Search for the cell housing the specified text and yield its [x, y] center coordinate. 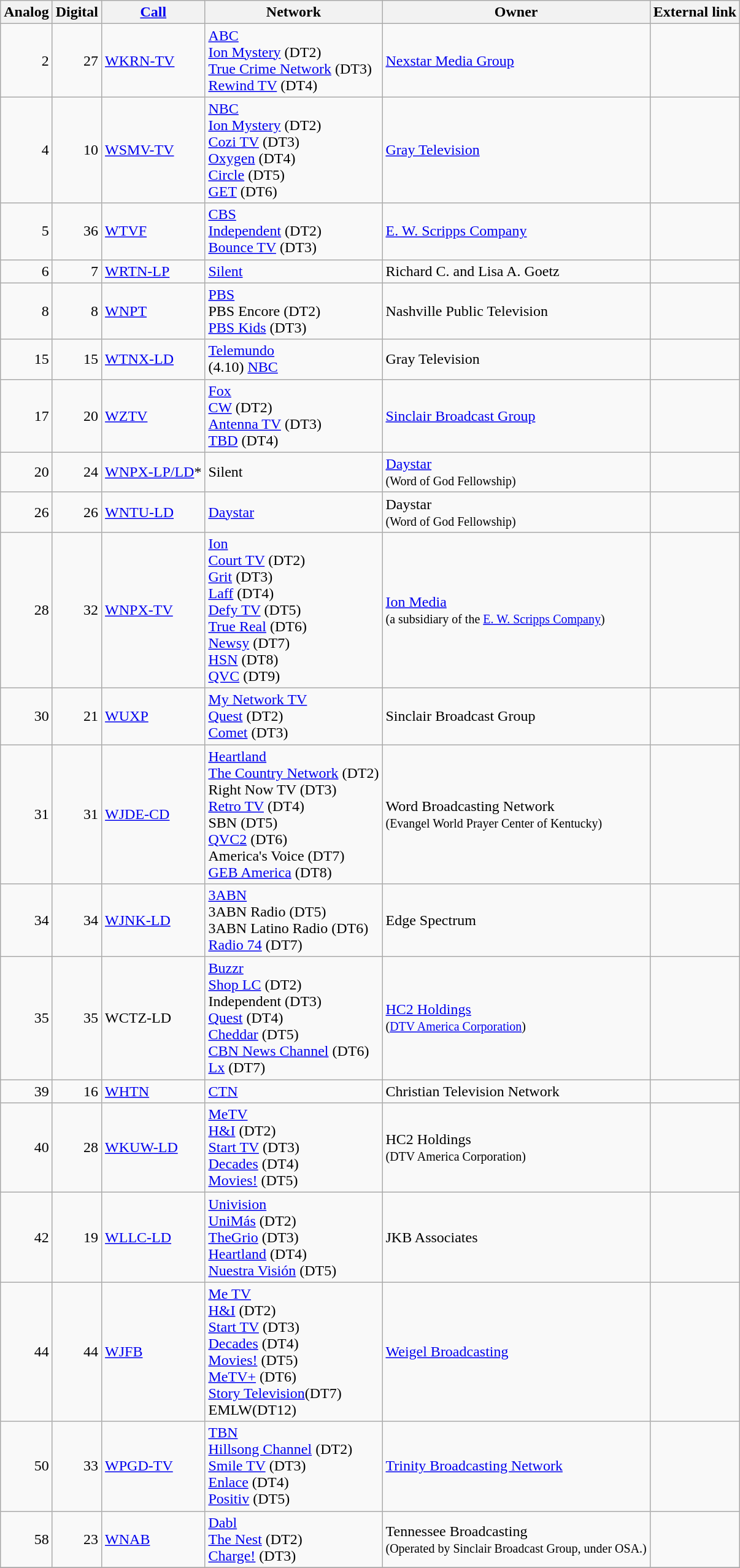
CBSIndependent (DT2)Bounce TV (DT3) [293, 231]
WSMV-TV [153, 150]
WTVF [153, 231]
Richard C. and Lisa A. Goetz [516, 271]
WRTN-LP [153, 271]
30 [26, 716]
Nashville Public Television [516, 311]
DablThe Nest (DT2)Charge! (DT3) [293, 1539]
Call [153, 12]
Nexstar Media Group [516, 60]
Telemundo (4.10) NBC [293, 359]
Christian Television Network [516, 1091]
Owner [516, 12]
21 [77, 716]
32 [77, 610]
My Network TVQuest (DT2)Comet (DT3) [293, 716]
19 [77, 1237]
27 [77, 60]
33 [77, 1466]
5 [26, 231]
Daystar [293, 512]
WNPT [153, 311]
23 [77, 1539]
36 [77, 231]
WTNX-LD [153, 359]
WNAB [153, 1539]
WLLC-LD [153, 1237]
Word Broadcasting Network(Evangel World Prayer Center of Kentucky) [516, 815]
24 [77, 472]
WHTN [153, 1091]
3ABN3ABN Radio (DT5)3ABN Latino Radio (DT6)Radio 74 (DT7) [293, 920]
WKRN-TV [153, 60]
Edge Spectrum [516, 920]
39 [26, 1091]
WPGD-TV [153, 1466]
External link [695, 12]
58 [26, 1539]
WKUW-LD [153, 1148]
50 [26, 1466]
CTN [293, 1091]
ABCIon Mystery (DT2)True Crime Network (DT3)Rewind TV (DT4) [293, 60]
WJNK-LD [153, 920]
16 [77, 1091]
Analog [26, 12]
WNTU-LD [153, 512]
Tennessee Broadcasting(Operated by Sinclair Broadcast Group, under OSA.) [516, 1539]
Network [293, 12]
WZTV [153, 416]
WUXP [153, 716]
42 [26, 1237]
WNPX-LP/LD* [153, 472]
WJDE-CD [153, 815]
BuzzrShop LC (DT2)Independent (DT3)Quest (DT4)Cheddar (DT5)CBN News Channel (DT6)Lx (DT7) [293, 1018]
NBCIon Mystery (DT2)Cozi TV (DT3)Oxygen (DT4)Circle (DT5)GET (DT6) [293, 150]
IonCourt TV (DT2)Grit (DT3)Laff (DT4)Defy TV (DT5)True Real (DT6)Newsy (DT7)HSN (DT8)QVC (DT9) [293, 610]
40 [26, 1148]
PBSPBS Encore (DT2)PBS Kids (DT3) [293, 311]
Digital [77, 12]
4 [26, 150]
Ion Media(a subsidiary of the E. W. Scripps Company) [516, 610]
WNPX-TV [153, 610]
Trinity Broadcasting Network [516, 1466]
FoxCW (DT2)Antenna TV (DT3)TBD (DT4) [293, 416]
6 [26, 271]
Weigel Broadcasting [516, 1352]
MeTVH&I (DT2)Start TV (DT3)Decades (DT4)Movies! (DT5) [293, 1148]
WJFB [153, 1352]
WCTZ-LD [153, 1018]
Me TVH&I (DT2)Start TV (DT3)Decades (DT4)Movies! (DT5)MeTV+ (DT6)Story Television(DT7)EMLW(DT12) [293, 1352]
TBNHillsong Channel (DT2)Smile TV (DT3)Enlace (DT4)Positiv (DT5) [293, 1466]
E. W. Scripps Company [516, 231]
17 [26, 416]
HeartlandThe Country Network (DT2) Right Now TV (DT3)Retro TV (DT4)SBN (DT5)QVC2 (DT6)America's Voice (DT7)GEB America (DT8) [293, 815]
10 [77, 150]
2 [26, 60]
UnivisionUniMás (DT2)TheGrio (DT3)Heartland (DT4)Nuestra Visión (DT5) [293, 1237]
7 [77, 271]
JKB Associates [516, 1237]
